Pinpoint the cell where the given text exists, returning its [x, y] midpoint coordinate. 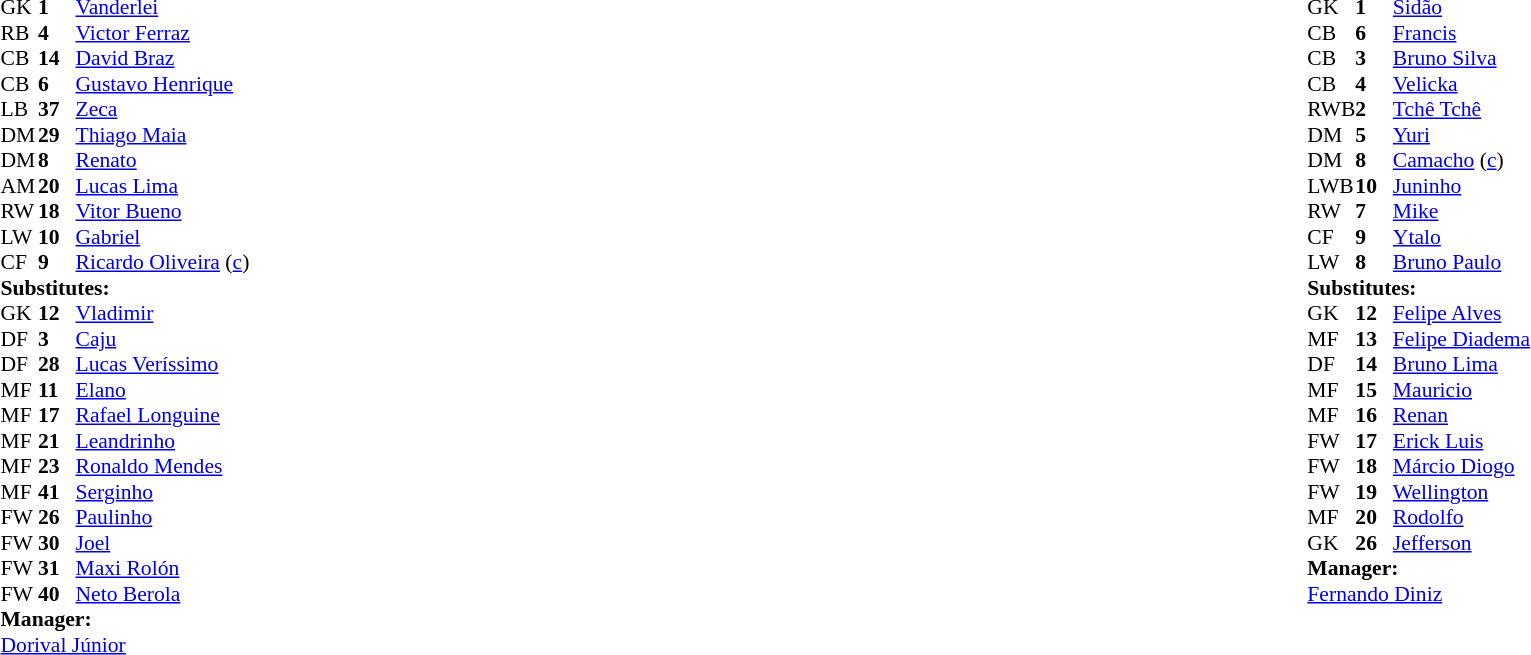
Erick Luis [1462, 441]
13 [1374, 339]
Paulinho [163, 517]
Velicka [1462, 84]
David Braz [163, 59]
Bruno Paulo [1462, 263]
Serginho [163, 492]
Thiago Maia [163, 135]
41 [57, 492]
Gabriel [163, 237]
30 [57, 543]
23 [57, 467]
Zeca [163, 109]
Yuri [1462, 135]
Felipe Alves [1462, 313]
Bruno Silva [1462, 59]
7 [1374, 211]
11 [57, 390]
Ricardo Oliveira (c) [163, 263]
RWB [1331, 109]
Francis [1462, 33]
Joel [163, 543]
Vitor Bueno [163, 211]
28 [57, 365]
Renan [1462, 415]
Mauricio [1462, 390]
Lucas Lima [163, 186]
AM [19, 186]
Renato [163, 161]
Elano [163, 390]
Tchê Tchê [1462, 109]
Ytalo [1462, 237]
LWB [1331, 186]
16 [1374, 415]
40 [57, 594]
Wellington [1462, 492]
Leandrinho [163, 441]
LB [19, 109]
19 [1374, 492]
2 [1374, 109]
Neto Berola [163, 594]
Lucas Veríssimo [163, 365]
31 [57, 569]
Ronaldo Mendes [163, 467]
Jefferson [1462, 543]
Juninho [1462, 186]
Bruno Lima [1462, 365]
Rodolfo [1462, 517]
Felipe Diadema [1462, 339]
Camacho (c) [1462, 161]
Gustavo Henrique [163, 84]
37 [57, 109]
RB [19, 33]
Mike [1462, 211]
5 [1374, 135]
15 [1374, 390]
Rafael Longuine [163, 415]
Maxi Rolón [163, 569]
Victor Ferraz [163, 33]
Márcio Diogo [1462, 467]
Vladimir [163, 313]
29 [57, 135]
21 [57, 441]
Fernando Diniz [1418, 594]
Caju [163, 339]
